Search for the cell housing the specified text and yield its (x, y) center coordinate. 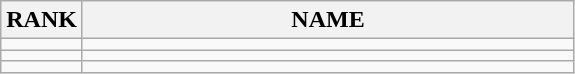
RANK (42, 20)
NAME (328, 20)
